Identify which cell holds the provided text, then report its (X, Y) central coordinate. 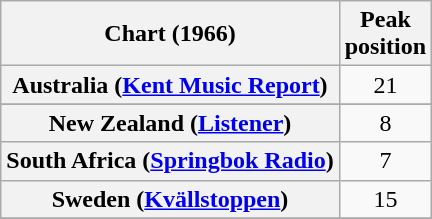
21 (385, 85)
Chart (1966) (170, 34)
South Africa (Springbok Radio) (170, 161)
15 (385, 199)
Sweden (Kvällstoppen) (170, 199)
New Zealand (Listener) (170, 123)
8 (385, 123)
Peakposition (385, 34)
Australia (Kent Music Report) (170, 85)
7 (385, 161)
